For the text-containing cell, return its midpoint in (x, y) coordinate format. 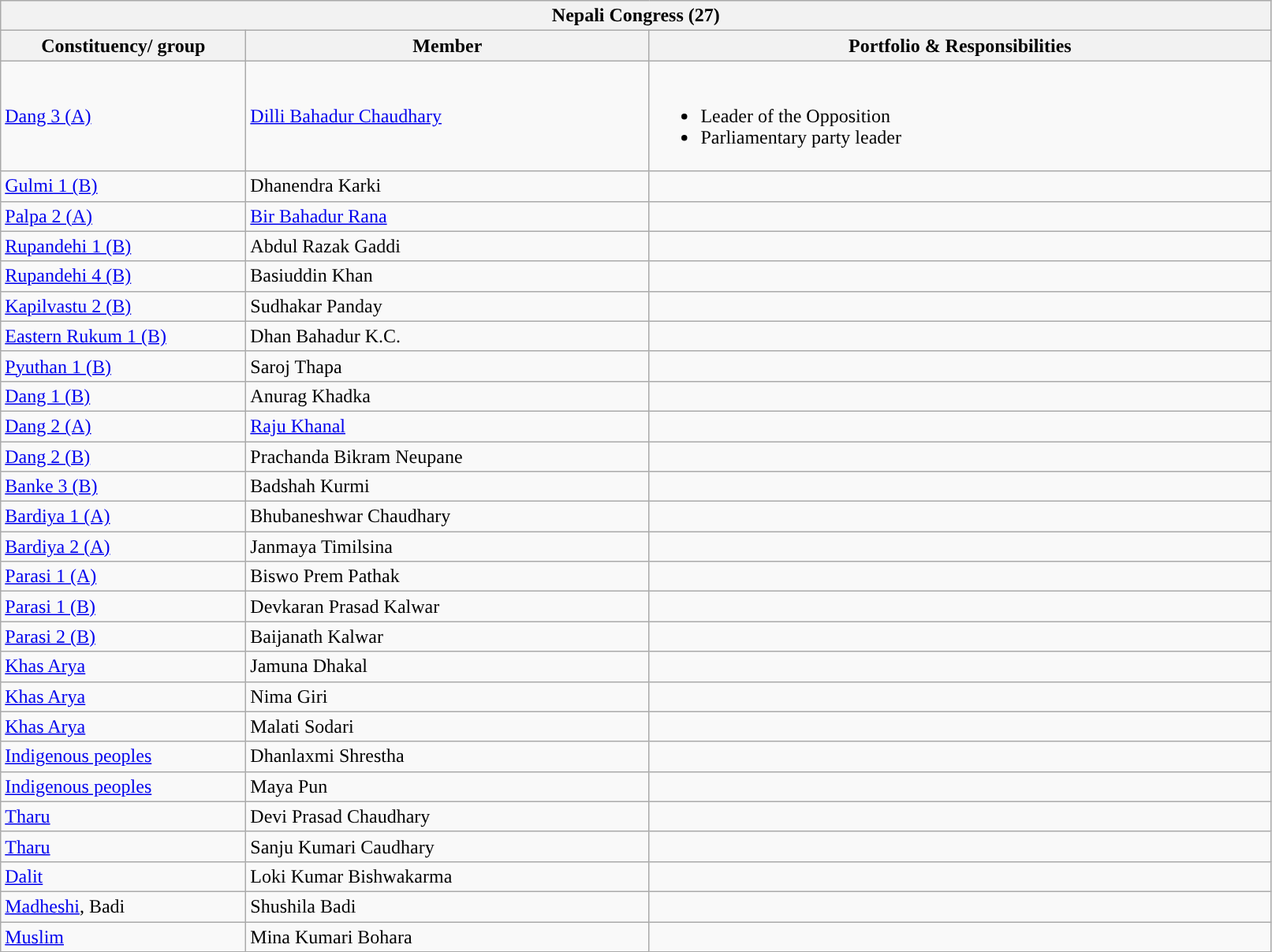
Loki Kumar Bishwakarma (448, 876)
Dang 2 (A) (123, 426)
Prachanda Bikram Neupane (448, 457)
Portfolio & Responsibilities (961, 46)
Nepali Congress (27) (636, 16)
Dalit (123, 876)
Dhanlaxmi Shrestha (448, 756)
Parasi 1 (B) (123, 607)
Anurag Khadka (448, 396)
Kapilvastu 2 (B) (123, 306)
Dhan Bahadur K.C. (448, 336)
Rupandehi 4 (B) (123, 276)
Jamuna Dhakal (448, 666)
Parasi 2 (B) (123, 637)
Rupandehi 1 (B) (123, 246)
Parasi 1 (A) (123, 577)
Sudhakar Panday (448, 306)
Mina Kumari Bohara (448, 936)
Madheshi, Badi (123, 906)
Biswo Prem Pathak (448, 577)
Dang 3 (A) (123, 116)
Shushila Badi (448, 906)
Dilli Bahadur Chaudhary (448, 116)
Palpa 2 (A) (123, 216)
Gulmi 1 (B) (123, 186)
Badshah Kurmi (448, 487)
Abdul Razak Gaddi (448, 246)
Sanju Kumari Caudhary (448, 846)
Dang 1 (B) (123, 396)
Constituency/ group (123, 46)
Basiuddin Khan (448, 276)
Bardiya 1 (A) (123, 517)
Pyuthan 1 (B) (123, 366)
Muslim (123, 936)
Janmaya Timilsina (448, 547)
Saroj Thapa (448, 366)
Baijanath Kalwar (448, 637)
Devkaran Prasad Kalwar (448, 607)
Raju Khanal (448, 426)
Malati Sodari (448, 726)
Dang 2 (B) (123, 457)
Eastern Rukum 1 (B) (123, 336)
Bardiya 2 (A) (123, 547)
Bhubaneshwar Chaudhary (448, 517)
Banke 3 (B) (123, 487)
Dhanendra Karki (448, 186)
Maya Pun (448, 786)
Member (448, 46)
Nima Giri (448, 696)
Leader of the OppositionParliamentary party leader (961, 116)
Bir Bahadur Rana (448, 216)
Devi Prasad Chaudhary (448, 816)
